Identify which cell holds the provided text, then report its [x, y] central coordinate. 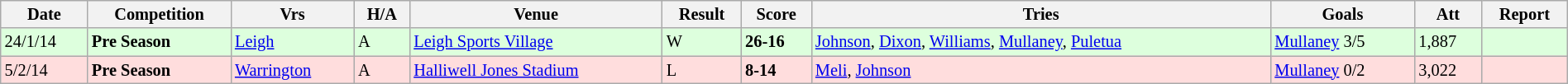
Leigh [293, 42]
8-14 [776, 70]
Warrington [293, 70]
1,887 [1447, 42]
Halliwell Jones Stadium [536, 70]
Johnson, Dixon, Williams, Mullaney, Puletua [1040, 42]
Goals [1342, 14]
H/A [382, 14]
Score [776, 14]
Result [701, 14]
26-16 [776, 42]
Att [1447, 14]
24/1/14 [45, 42]
Venue [536, 14]
Date [45, 14]
Meli, Johnson [1040, 70]
Vrs [293, 14]
3,022 [1447, 70]
Tries [1040, 14]
Leigh Sports Village [536, 42]
Mullaney 0/2 [1342, 70]
Mullaney 3/5 [1342, 42]
L [701, 70]
5/2/14 [45, 70]
Competition [159, 14]
W [701, 42]
Report [1525, 14]
